For the text-containing cell, return its midpoint in [x, y] coordinate format. 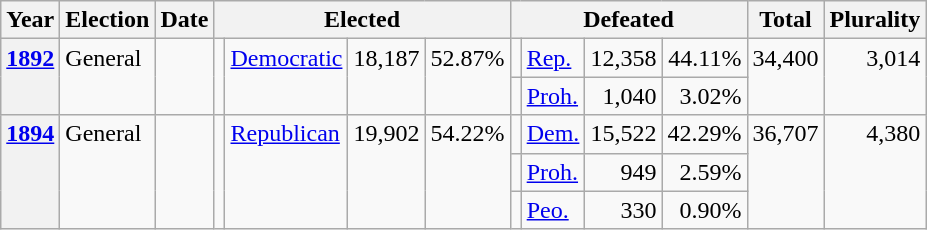
Peo. [553, 210]
2.59% [704, 172]
1892 [30, 77]
3.02% [704, 96]
Defeated [628, 20]
18,187 [386, 77]
Republican [286, 172]
Year [30, 20]
949 [624, 172]
3,014 [875, 77]
Dem. [553, 134]
52.87% [468, 77]
19,902 [386, 172]
42.29% [704, 134]
Elected [362, 20]
Plurality [875, 20]
4,380 [875, 172]
Election [108, 20]
1,040 [624, 96]
1894 [30, 172]
Rep. [553, 58]
330 [624, 210]
54.22% [468, 172]
Total [786, 20]
Democratic [286, 77]
15,522 [624, 134]
36,707 [786, 172]
Date [184, 20]
34,400 [786, 77]
44.11% [704, 58]
12,358 [624, 58]
0.90% [704, 210]
